From the cell containing the given text, extract its center point as (X, Y) coordinate. 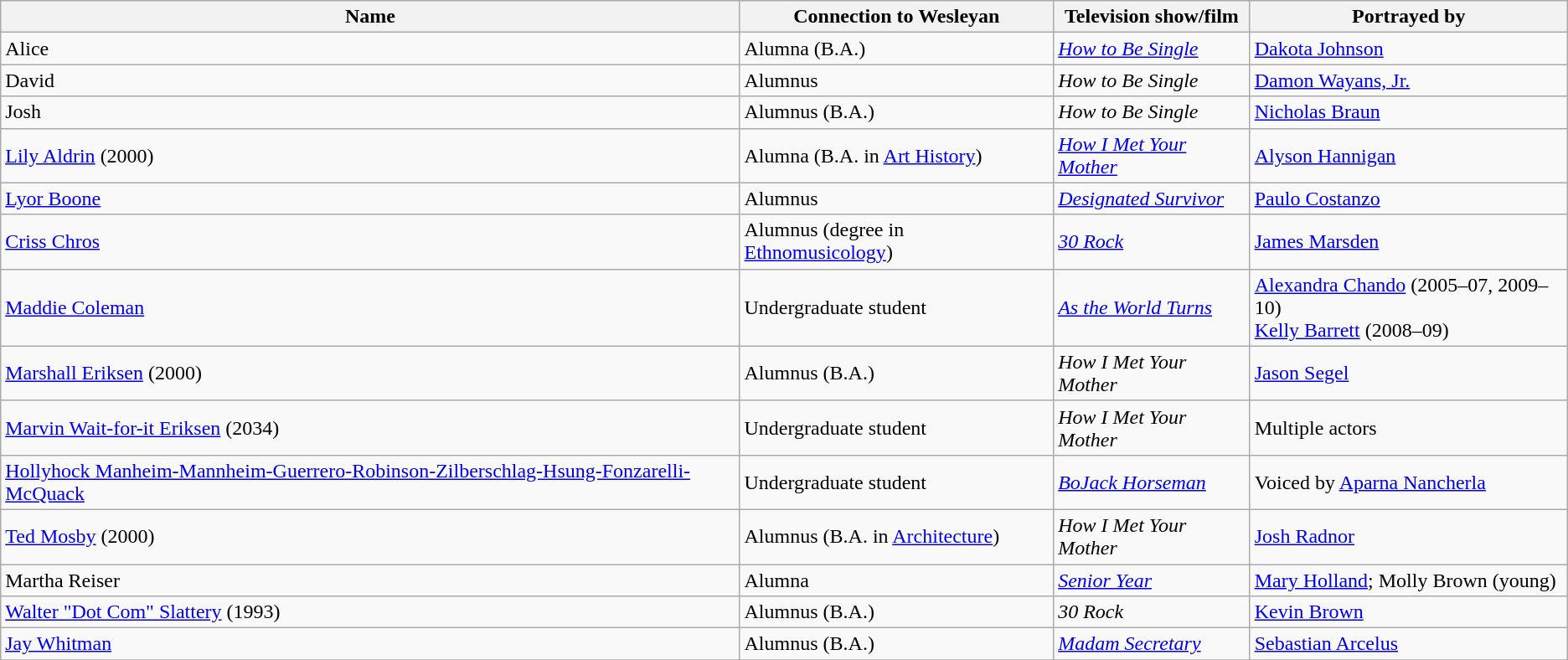
Alumna (B.A.) (896, 49)
As the World Turns (1153, 307)
Lyor Boone (370, 199)
Maddie Coleman (370, 307)
Alumnus (degree in Ethnomusicology) (896, 241)
Alice (370, 49)
Jason Segel (1409, 374)
Jay Whitman (370, 644)
Dakota Johnson (1409, 49)
Connection to Wesleyan (896, 17)
James Marsden (1409, 241)
Alyson Hannigan (1409, 156)
Criss Chros (370, 241)
Sebastian Arcelus (1409, 644)
Marshall Eriksen (2000) (370, 374)
Marvin Wait-for-it Eriksen (2034) (370, 427)
David (370, 80)
Ted Mosby (2000) (370, 536)
Lily Aldrin (2000) (370, 156)
Alumna (B.A. in Art History) (896, 156)
Hollyhock Manheim-Mannheim-Guerrero-Robinson-Zilberschlag-Hsung-Fonzarelli-McQuack (370, 482)
Portrayed by (1409, 17)
Damon Wayans, Jr. (1409, 80)
Name (370, 17)
Alumnus (B.A. in Architecture) (896, 536)
Josh (370, 112)
Alexandra Chando (2005–07, 2009–10)Kelly Barrett (2008–09) (1409, 307)
Television show/film (1153, 17)
Mary Holland; Molly Brown (young) (1409, 580)
Josh Radnor (1409, 536)
Voiced by Aparna Nancherla (1409, 482)
Martha Reiser (370, 580)
Nicholas Braun (1409, 112)
BoJack Horseman (1153, 482)
Alumna (896, 580)
Senior Year (1153, 580)
Kevin Brown (1409, 612)
Walter "Dot Com" Slattery (1993) (370, 612)
Madam Secretary (1153, 644)
Multiple actors (1409, 427)
Designated Survivor (1153, 199)
Paulo Costanzo (1409, 199)
